Capture the cell that displays the provided text and extract its (x, y) central coordinate. 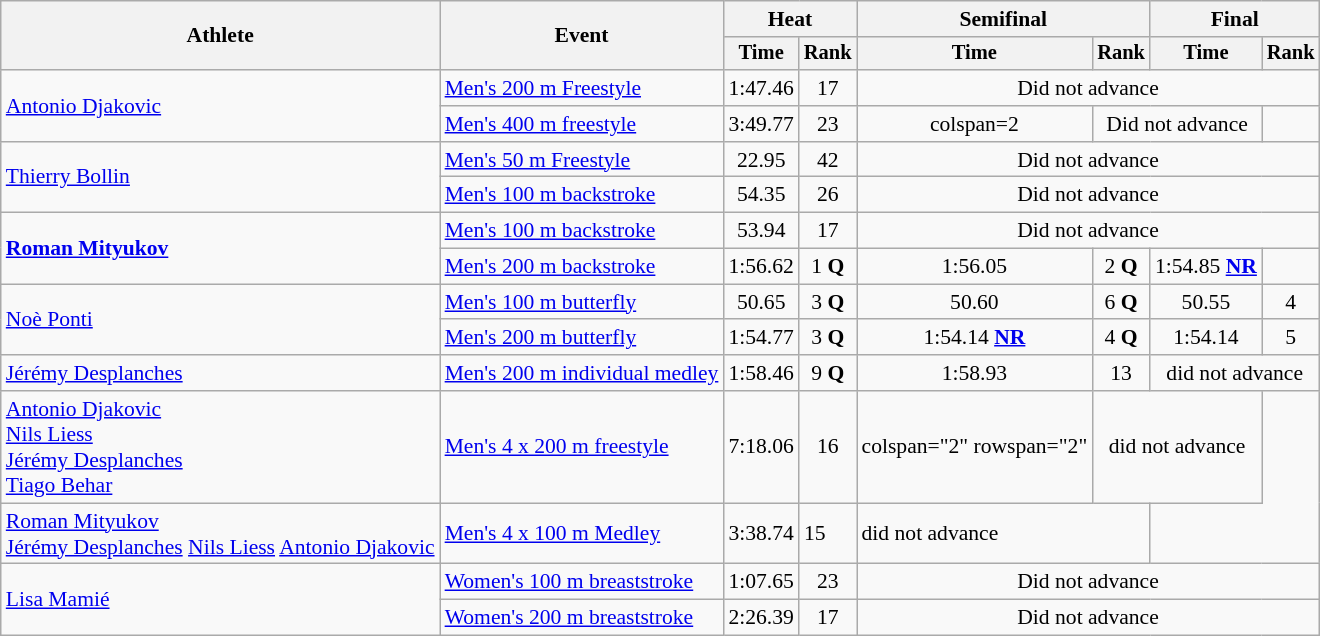
Roman Mityukov (220, 248)
1:54.85 NR (1206, 267)
1:58.46 (760, 373)
1:54.14 (1206, 338)
colspan=2 (974, 124)
1:58.93 (974, 373)
Women's 100 m breaststroke (582, 582)
Thierry Bollin (220, 178)
Lisa Mamié (220, 600)
Semifinal (1002, 19)
1:56.05 (974, 267)
22.95 (760, 160)
Men's 200 m butterfly (582, 338)
1:56.62 (760, 267)
16 (828, 447)
1:07.65 (760, 582)
1:47.46 (760, 88)
Men's 4 x 100 m Medley (582, 534)
50.60 (974, 302)
Men's 100 m butterfly (582, 302)
Jérémy Desplanches (220, 373)
54.35 (760, 195)
42 (828, 160)
15 (828, 534)
Heat (790, 19)
50.55 (1206, 302)
53.94 (760, 231)
Noè Ponti (220, 320)
Event (582, 36)
13 (1121, 373)
colspan="2" rowspan="2" (974, 447)
Final (1235, 19)
Women's 200 m breaststroke (582, 618)
26 (828, 195)
Antonio Djakovic (220, 106)
Men's 4 x 200 m freestyle (582, 447)
Men's 400 m freestyle (582, 124)
50.65 (760, 302)
4 Q (1121, 338)
Men's 200 m individual medley (582, 373)
1 Q (828, 267)
2 Q (1121, 267)
2:26.39 (760, 618)
1:54.77 (760, 338)
1:54.14 NR (974, 338)
3:49.77 (760, 124)
5 (1291, 338)
Men's 200 m backstroke (582, 267)
Athlete (220, 36)
4 (1291, 302)
Antonio DjakovicNils LiessJérémy DesplanchesTiago Behar (220, 447)
Men's 50 m Freestyle (582, 160)
Roman MityukovJérémy Desplanches Nils Liess Antonio Djakovic (220, 534)
6 Q (1121, 302)
7:18.06 (760, 447)
3:38.74 (760, 534)
9 Q (828, 373)
Men's 200 m Freestyle (582, 88)
